Find where the given text appears and provide that cell's center as [X, Y] coordinate. 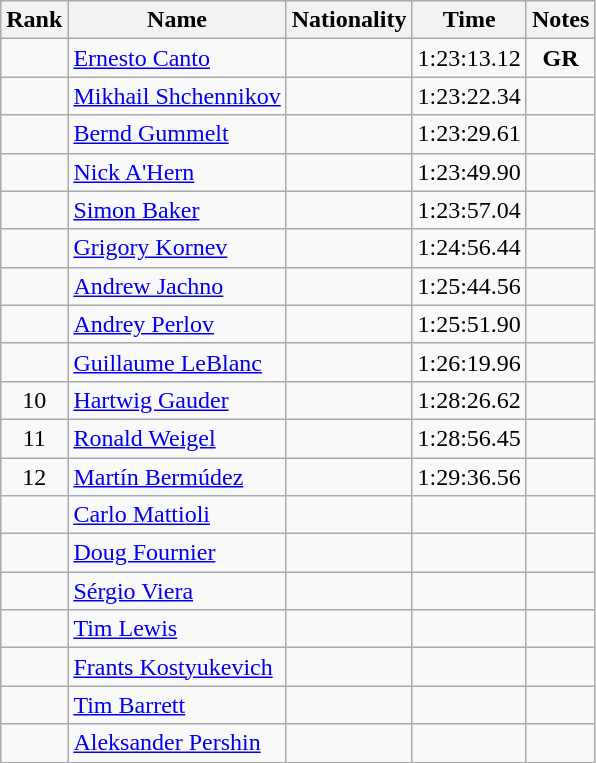
Martín Bermúdez [177, 477]
1:23:13.12 [469, 58]
GR [560, 58]
1:25:44.56 [469, 286]
1:23:57.04 [469, 210]
1:23:49.90 [469, 172]
1:24:56.44 [469, 248]
Ronald Weigel [177, 438]
Bernd Gummelt [177, 134]
Sérgio Viera [177, 591]
1:28:26.62 [469, 400]
1:23:29.61 [469, 134]
1:26:19.96 [469, 362]
Guillaume LeBlanc [177, 362]
Mikhail Shchennikov [177, 96]
11 [34, 438]
Andrey Perlov [177, 324]
Grigory Kornev [177, 248]
Ernesto Canto [177, 58]
Andrew Jachno [177, 286]
Rank [34, 20]
Simon Baker [177, 210]
12 [34, 477]
Time [469, 20]
Tim Lewis [177, 629]
Hartwig Gauder [177, 400]
Tim Barrett [177, 705]
1:28:56.45 [469, 438]
1:29:36.56 [469, 477]
Nationality [349, 20]
Doug Fournier [177, 553]
Aleksander Pershin [177, 743]
10 [34, 400]
1:23:22.34 [469, 96]
Name [177, 20]
Frants Kostyukevich [177, 667]
1:25:51.90 [469, 324]
Carlo Mattioli [177, 515]
Notes [560, 20]
Nick A'Hern [177, 172]
